Return (X, Y) of the center of cell containing provided text 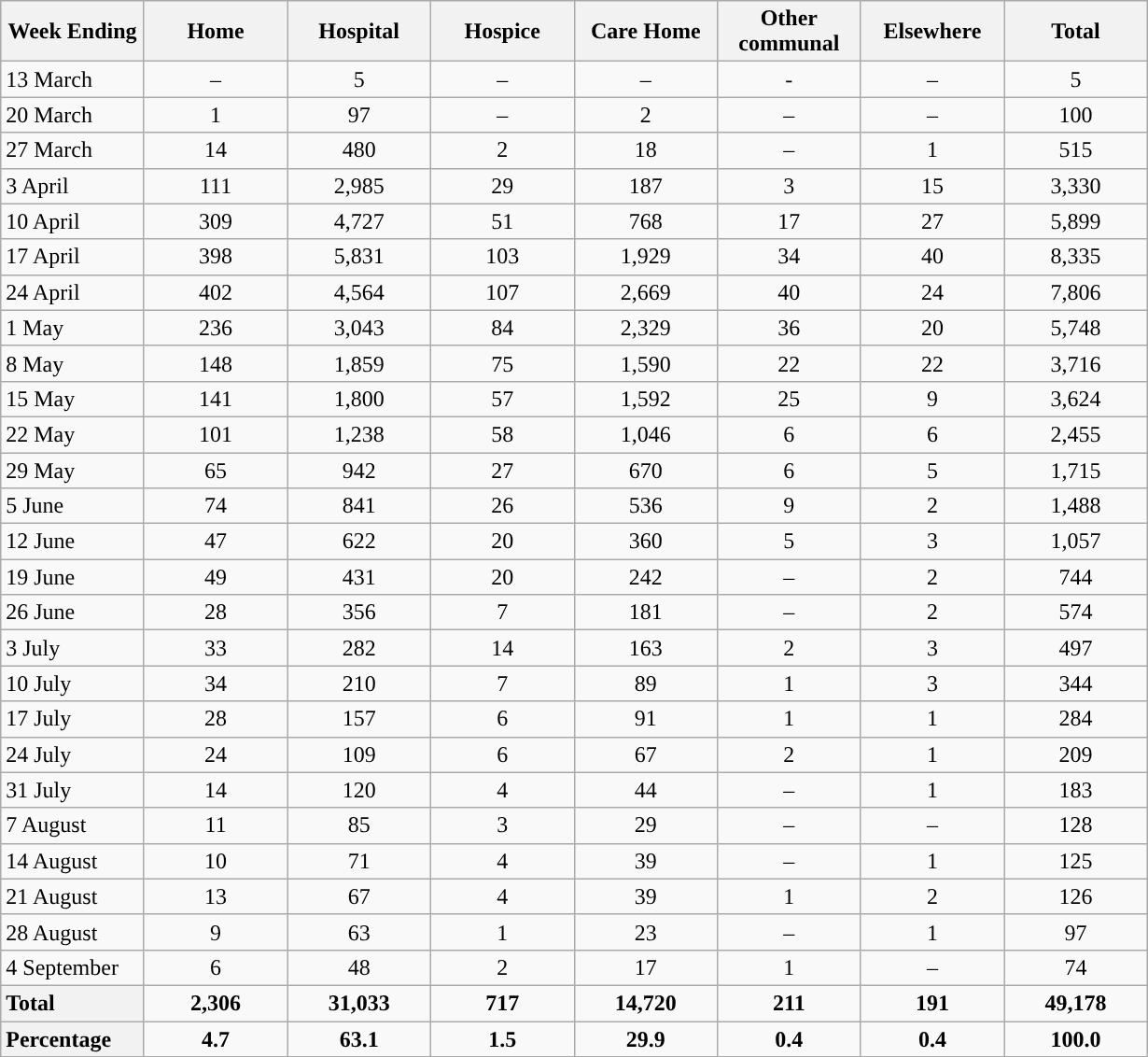
1 May (73, 328)
84 (502, 328)
10 (216, 861)
768 (646, 221)
4 September (73, 967)
5 June (73, 506)
5,899 (1076, 221)
63.1 (359, 1039)
1.5 (502, 1039)
2,329 (646, 328)
Elsewhere (932, 32)
101 (216, 434)
344 (1076, 684)
10 April (73, 221)
22 May (73, 434)
33 (216, 648)
36 (790, 328)
15 (932, 186)
15 May (73, 399)
242 (646, 577)
128 (1076, 825)
49 (216, 577)
3,624 (1076, 399)
7,806 (1076, 292)
28 August (73, 932)
183 (1076, 790)
402 (216, 292)
1,715 (1076, 470)
8,335 (1076, 257)
17 July (73, 719)
2,455 (1076, 434)
18 (646, 150)
2,306 (216, 1003)
1,057 (1076, 542)
622 (359, 542)
44 (646, 790)
Home (216, 32)
21 August (73, 896)
11 (216, 825)
187 (646, 186)
20 March (73, 115)
Hospice (502, 32)
51 (502, 221)
3,716 (1076, 363)
717 (502, 1003)
356 (359, 613)
1,238 (359, 434)
210 (359, 684)
100.0 (1076, 1039)
480 (359, 150)
515 (1076, 150)
14 August (73, 861)
209 (1076, 754)
1,592 (646, 399)
4,727 (359, 221)
157 (359, 719)
1,590 (646, 363)
24 July (73, 754)
91 (646, 719)
89 (646, 684)
10 July (73, 684)
141 (216, 399)
744 (1076, 577)
1,488 (1076, 506)
71 (359, 861)
5,748 (1076, 328)
120 (359, 790)
12 June (73, 542)
8 May (73, 363)
574 (1076, 613)
2,669 (646, 292)
236 (216, 328)
148 (216, 363)
31 July (73, 790)
109 (359, 754)
29.9 (646, 1039)
57 (502, 399)
1,800 (359, 399)
85 (359, 825)
3,330 (1076, 186)
942 (359, 470)
309 (216, 221)
17 April (73, 257)
1,929 (646, 257)
1,859 (359, 363)
47 (216, 542)
284 (1076, 719)
1,046 (646, 434)
497 (1076, 648)
48 (359, 967)
31,033 (359, 1003)
25 (790, 399)
3 July (73, 648)
103 (502, 257)
3 April (73, 186)
Percentage (73, 1039)
360 (646, 542)
431 (359, 577)
Hospital (359, 32)
13 March (73, 79)
Care Home (646, 32)
27 March (73, 150)
3,043 (359, 328)
111 (216, 186)
7 August (73, 825)
29 May (73, 470)
49,178 (1076, 1003)
125 (1076, 861)
670 (646, 470)
126 (1076, 896)
2,985 (359, 186)
58 (502, 434)
181 (646, 613)
5,831 (359, 257)
63 (359, 932)
65 (216, 470)
536 (646, 506)
163 (646, 648)
211 (790, 1003)
26 June (73, 613)
Week Ending (73, 32)
841 (359, 506)
75 (502, 363)
282 (359, 648)
107 (502, 292)
24 April (73, 292)
398 (216, 257)
14,720 (646, 1003)
Other communal (790, 32)
19 June (73, 577)
191 (932, 1003)
4.7 (216, 1039)
- (790, 79)
100 (1076, 115)
26 (502, 506)
13 (216, 896)
23 (646, 932)
4,564 (359, 292)
